Return the [X, Y] coordinate for the center point of the cell that contains the specified text.  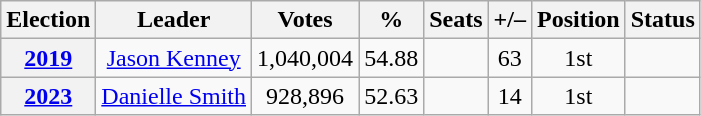
+/– [510, 20]
Votes [306, 20]
Position [578, 20]
Jason Kenney [174, 58]
2019 [48, 58]
% [392, 20]
1,040,004 [306, 58]
Danielle Smith [174, 96]
Status [662, 20]
Seats [456, 20]
Leader [174, 20]
52.63 [392, 96]
63 [510, 58]
Election [48, 20]
2023 [48, 96]
14 [510, 96]
928,896 [306, 96]
54.88 [392, 58]
